Return [x, y] of the center of cell containing provided text 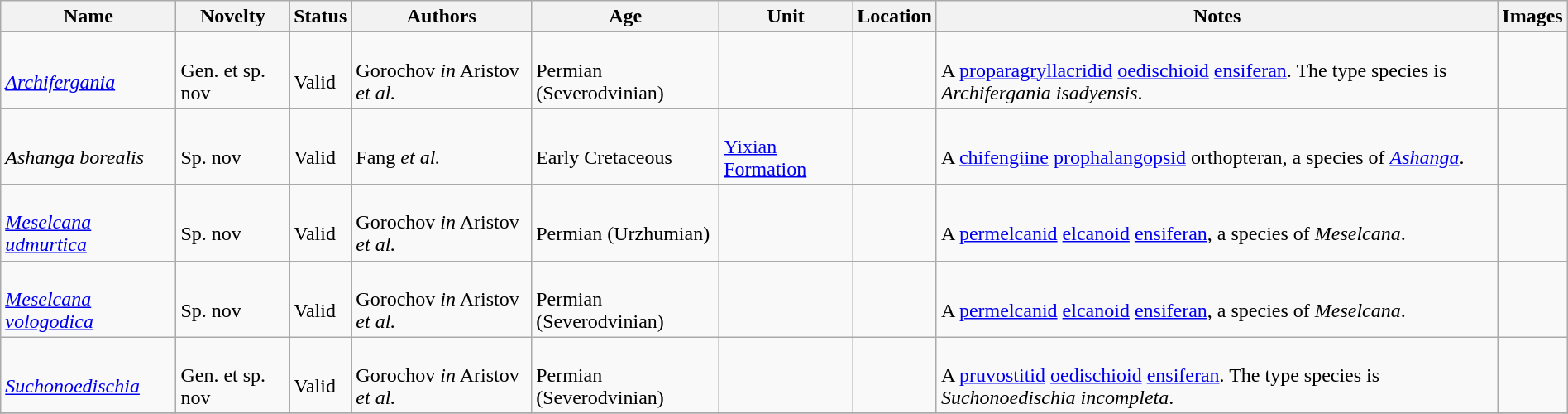
A chifengiine prophalangopsid orthopteran, a species of Ashanga. [1217, 147]
A proparagryllacridid oedischioid ensiferan. The type species is Archifergania isadyensis. [1217, 70]
Permian (Urzhumian) [625, 223]
Meselcana vologodica [88, 299]
Meselcana udmurtica [88, 223]
Suchonoedischia [88, 375]
Early Cretaceous [625, 147]
Notes [1217, 17]
Novelty [233, 17]
Name [88, 17]
Yixian Formation [786, 147]
Images [1532, 17]
Fang et al. [442, 147]
Ashanga borealis [88, 147]
Age [625, 17]
Archifergania [88, 70]
Location [895, 17]
Authors [442, 17]
Unit [786, 17]
Status [321, 17]
A pruvostitid oedischioid ensiferan. The type species is Suchonoedischia incompleta. [1217, 375]
